Extract the [x, y] coordinate from the center of the cell holding the provided text.  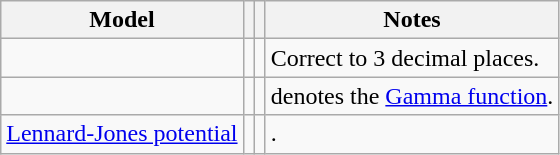
Lennard-Jones potential [122, 134]
Notes [412, 20]
Correct to 3 decimal places. [412, 58]
Model [122, 20]
denotes the Gamma function. [412, 96]
. [412, 134]
